Provide the (X, Y) coordinate of the cell's center where the given text is located.  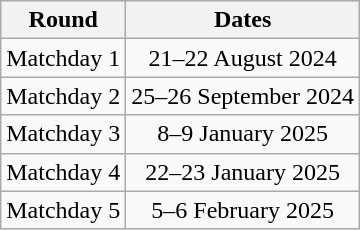
25–26 September 2024 (243, 96)
Matchday 1 (64, 58)
Matchday 3 (64, 134)
5–6 February 2025 (243, 210)
21–22 August 2024 (243, 58)
Matchday 4 (64, 172)
22–23 January 2025 (243, 172)
8–9 January 2025 (243, 134)
Round (64, 20)
Matchday 2 (64, 96)
Matchday 5 (64, 210)
Dates (243, 20)
